Capture the cell that displays the provided text and extract its (x, y) central coordinate. 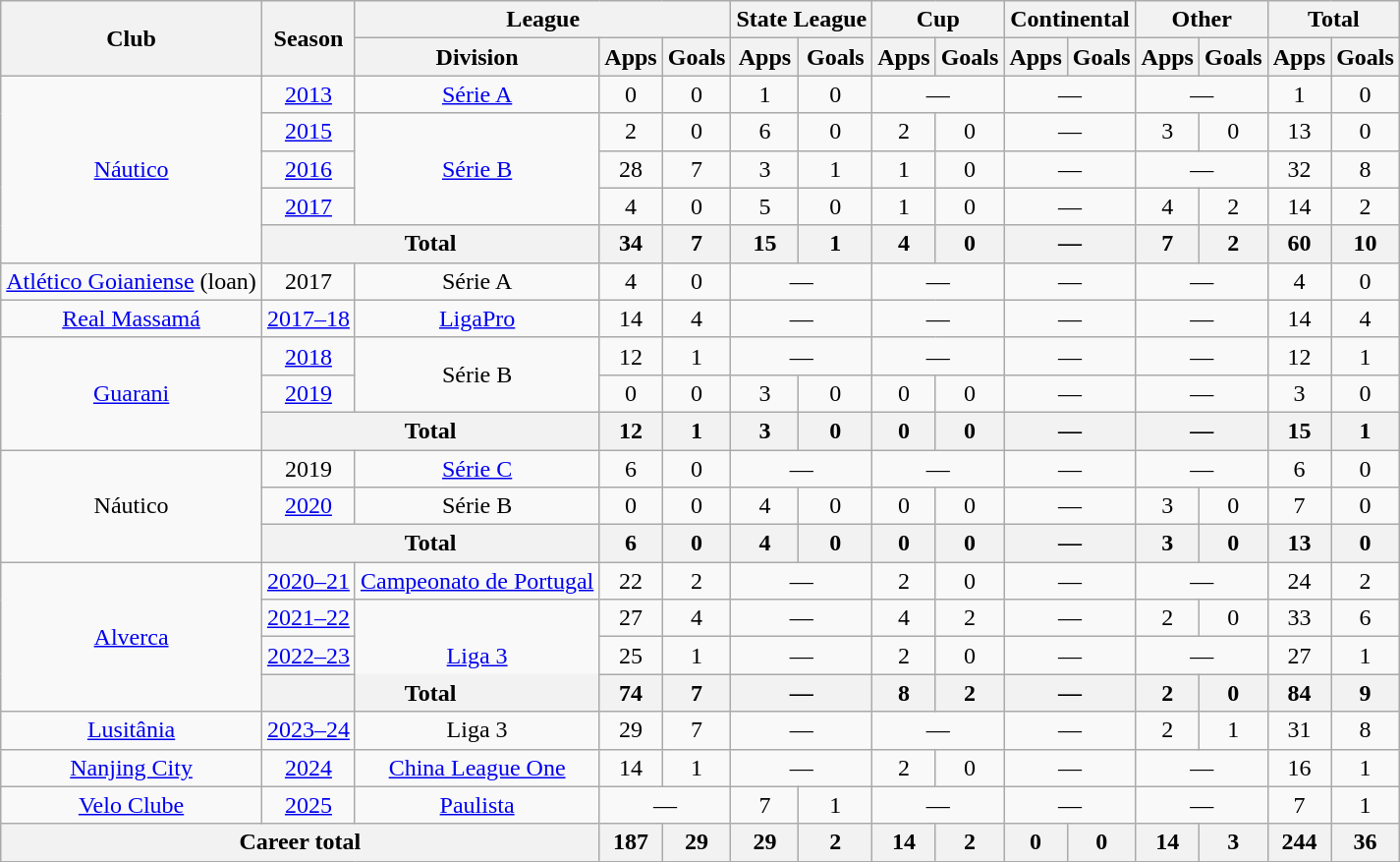
24 (1299, 581)
33 (1299, 618)
Nanjing City (132, 768)
60 (1299, 244)
Série C (476, 469)
League (542, 20)
34 (631, 244)
Other (1202, 20)
LigaPro (476, 318)
2024 (308, 768)
2023–24 (308, 730)
China League One (476, 768)
Real Massamá (132, 318)
Campeonato de Portugal (476, 581)
2021–22 (308, 618)
2017–18 (308, 318)
36 (1366, 842)
244 (1299, 842)
Guarani (132, 393)
31 (1299, 730)
2015 (308, 132)
Career total (301, 842)
32 (1299, 169)
2022–23 (308, 656)
Velo Clube (132, 805)
2025 (308, 805)
10 (1366, 244)
2020–21 (308, 581)
84 (1299, 693)
2018 (308, 356)
16 (1299, 768)
22 (631, 581)
Continental (1070, 20)
28 (631, 169)
Lusitânia (132, 730)
187 (631, 842)
2013 (308, 94)
Cup (938, 20)
Season (308, 38)
5 (764, 206)
Atlético Goianiense (loan) (132, 281)
9 (1366, 693)
Alverca (132, 637)
25 (631, 656)
74 (631, 693)
2020 (308, 506)
Paulista (476, 805)
Division (476, 57)
State League (802, 20)
Club (132, 38)
2016 (308, 169)
